Return the (X, Y) coordinate for the center point of the cell that contains the specified text.  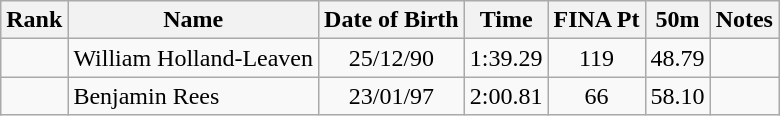
48.79 (678, 58)
25/12/90 (392, 58)
Notes (744, 20)
Date of Birth (392, 20)
1:39.29 (506, 58)
58.10 (678, 96)
50m (678, 20)
2:00.81 (506, 96)
William Holland-Leaven (194, 58)
66 (596, 96)
Benjamin Rees (194, 96)
FINA Pt (596, 20)
23/01/97 (392, 96)
119 (596, 58)
Rank (34, 20)
Time (506, 20)
Name (194, 20)
